Extract the (x, y) coordinate from the center of the cell holding the provided text.  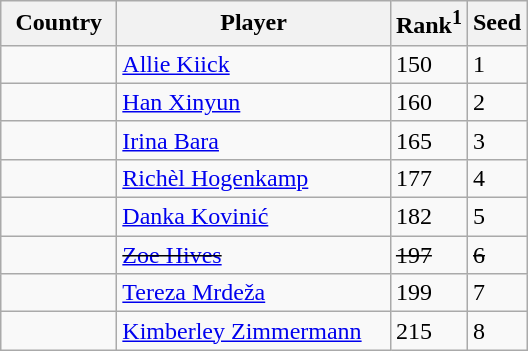
3 (496, 140)
4 (496, 178)
6 (496, 255)
2 (496, 102)
Han Xinyun (254, 102)
Danka Kovinić (254, 217)
150 (428, 64)
Kimberley Zimmermann (254, 331)
1 (496, 64)
5 (496, 217)
Richèl Hogenkamp (254, 178)
165 (428, 140)
215 (428, 331)
Seed (496, 24)
Irina Bara (254, 140)
Country (59, 24)
Zoe Hives (254, 255)
Tereza Mrdeža (254, 293)
160 (428, 102)
7 (496, 293)
197 (428, 255)
177 (428, 178)
Rank1 (428, 24)
199 (428, 293)
182 (428, 217)
Allie Kiick (254, 64)
Player (254, 24)
8 (496, 331)
